Pinpoint the cell where the given text exists, returning its [X, Y] midpoint coordinate. 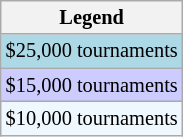
$10,000 tournaments [92, 118]
Legend [92, 17]
$25,000 tournaments [92, 51]
$15,000 tournaments [92, 85]
